Return [x, y] of the center of cell containing provided text 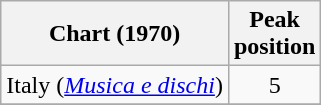
Italy (Musica e dischi) [115, 85]
5 [274, 85]
Chart (1970) [115, 34]
Peakposition [274, 34]
